Identify which cell holds the provided text, then report its (x, y) central coordinate. 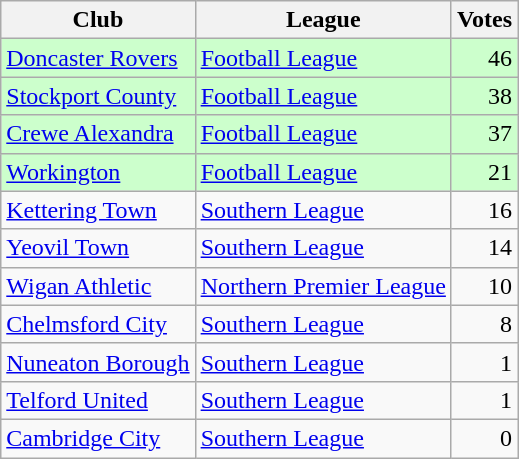
14 (484, 248)
Votes (484, 20)
8 (484, 324)
League (323, 20)
0 (484, 438)
Stockport County (98, 96)
Yeovil Town (98, 248)
Northern Premier League (323, 286)
Telford United (98, 400)
16 (484, 210)
37 (484, 134)
Cambridge City (98, 438)
38 (484, 96)
Crewe Alexandra (98, 134)
Doncaster Rovers (98, 58)
Wigan Athletic (98, 286)
Kettering Town (98, 210)
Chelmsford City (98, 324)
Workington (98, 172)
46 (484, 58)
Nuneaton Borough (98, 362)
21 (484, 172)
10 (484, 286)
Club (98, 20)
